Find where the given text appears and provide that cell's center as (X, Y) coordinate. 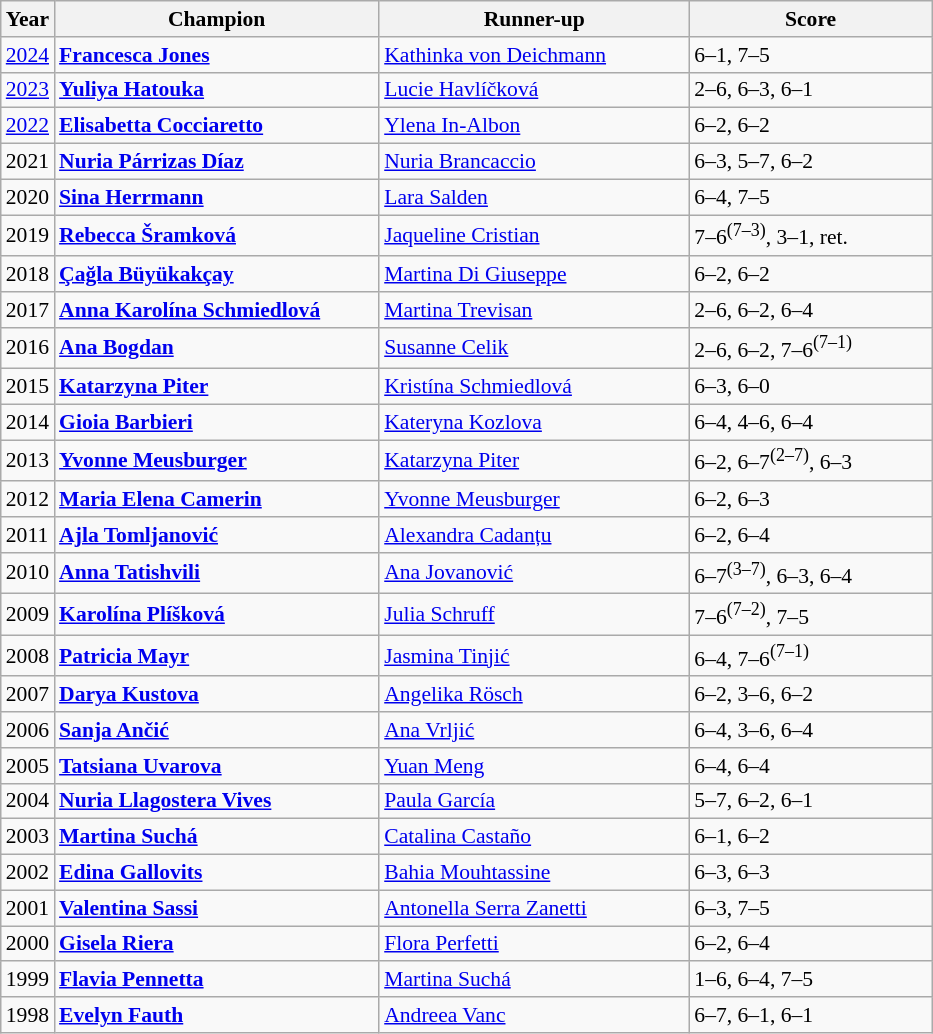
Tatsiana Uvarova (216, 766)
2012 (28, 499)
Martina Trevisan (534, 310)
Rebecca Šramková (216, 236)
Angelika Rösch (534, 695)
Kristína Schmiedlová (534, 387)
Year (28, 19)
Ana Vrljić (534, 730)
2019 (28, 236)
Karolína Plíšková (216, 614)
1998 (28, 1015)
Champion (216, 19)
6–4, 4–6, 6–4 (810, 422)
6–2, 6–7(2–7), 6–3 (810, 460)
Flora Perfetti (534, 944)
2003 (28, 837)
Maria Elena Camerin (216, 499)
6–4, 7–5 (810, 197)
Yuliya Hatouka (216, 90)
2–6, 6–3, 6–1 (810, 90)
6–3, 5–7, 6–2 (810, 162)
1999 (28, 980)
Catalina Castaño (534, 837)
2013 (28, 460)
2007 (28, 695)
Martina Di Giuseppe (534, 274)
Ana Jovanović (534, 574)
6–4, 6–4 (810, 766)
Gioia Barbieri (216, 422)
Edina Gallovits (216, 873)
2006 (28, 730)
2020 (28, 197)
2024 (28, 55)
2014 (28, 422)
Francesca Jones (216, 55)
Paula García (534, 801)
Ana Bogdan (216, 348)
2023 (28, 90)
Andreea Vanc (534, 1015)
2010 (28, 574)
Score (810, 19)
2008 (28, 656)
6–3, 6–0 (810, 387)
Darya Kustova (216, 695)
Çağla Büyükakçay (216, 274)
6–7, 6–1, 6–1 (810, 1015)
6–1, 7–5 (810, 55)
Anna Tatishvili (216, 574)
2009 (28, 614)
6–4, 3–6, 6–4 (810, 730)
Anna Karolína Schmiedlová (216, 310)
Gisela Riera (216, 944)
Alexandra Cadanțu (534, 535)
6–2, 6–3 (810, 499)
2015 (28, 387)
Nuria Párrizas Díaz (216, 162)
Ylena In-Albon (534, 126)
2016 (28, 348)
7–6(7–3), 3–1, ret. (810, 236)
2018 (28, 274)
Lucie Havlíčková (534, 90)
Kathinka von Deichmann (534, 55)
7–6(7–2), 7–5 (810, 614)
2011 (28, 535)
Lara Salden (534, 197)
Bahia Mouhtassine (534, 873)
Jasmina Tinjić (534, 656)
Sanja Ančić (216, 730)
Patricia Mayr (216, 656)
6–4, 7–6(7–1) (810, 656)
2002 (28, 873)
Antonella Serra Zanetti (534, 908)
6–2, 3–6, 6–2 (810, 695)
2–6, 6–2, 6–4 (810, 310)
Valentina Sassi (216, 908)
2000 (28, 944)
Nuria Brancaccio (534, 162)
6–3, 7–5 (810, 908)
Evelyn Fauth (216, 1015)
Yuan Meng (534, 766)
2021 (28, 162)
2022 (28, 126)
Runner-up (534, 19)
Nuria Llagostera Vives (216, 801)
2004 (28, 801)
2001 (28, 908)
1–6, 6–4, 7–5 (810, 980)
Julia Schruff (534, 614)
Flavia Pennetta (216, 980)
Sina Herrmann (216, 197)
Susanne Celik (534, 348)
2005 (28, 766)
Elisabetta Cocciaretto (216, 126)
6–1, 6–2 (810, 837)
2–6, 6–2, 7–6(7–1) (810, 348)
Ajla Tomljanović (216, 535)
5–7, 6–2, 6–1 (810, 801)
Jaqueline Cristian (534, 236)
6–7(3–7), 6–3, 6–4 (810, 574)
Kateryna Kozlova (534, 422)
2017 (28, 310)
6–3, 6–3 (810, 873)
